Locate the cell with the specified text and output its [x, y] center coordinate. 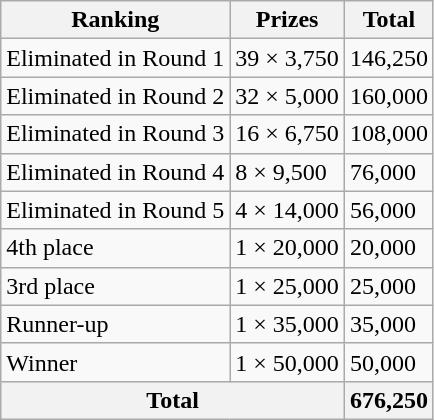
Eliminated in Round 3 [116, 134]
Prizes [288, 20]
1 × 20,000 [288, 248]
8 × 9,500 [288, 172]
Eliminated in Round 2 [116, 96]
25,000 [388, 286]
Winner [116, 362]
56,000 [388, 210]
Eliminated in Round 4 [116, 172]
1 × 25,000 [288, 286]
1 × 50,000 [288, 362]
76,000 [388, 172]
50,000 [388, 362]
Eliminated in Round 1 [116, 58]
4 × 14,000 [288, 210]
4th place [116, 248]
108,000 [388, 134]
39 × 3,750 [288, 58]
16 × 6,750 [288, 134]
3rd place [116, 286]
146,250 [388, 58]
Eliminated in Round 5 [116, 210]
Runner-up [116, 324]
Ranking [116, 20]
160,000 [388, 96]
20,000 [388, 248]
35,000 [388, 324]
32 × 5,000 [288, 96]
1 × 35,000 [288, 324]
676,250 [388, 400]
